Output the (X, Y) coordinate of the center of the cell containing the given text.  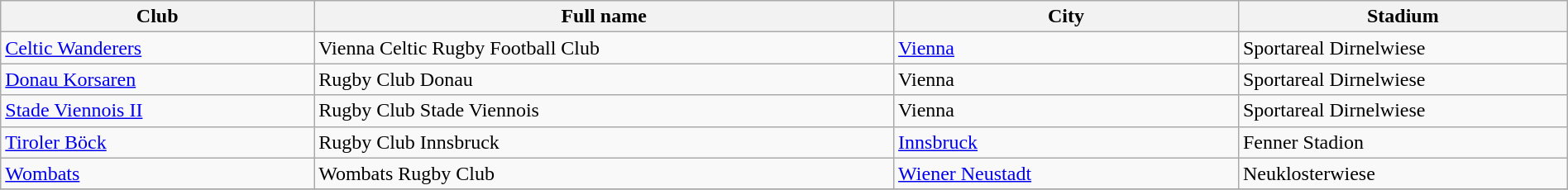
Rugby Club Stade Viennois (604, 111)
Fenner Stadion (1403, 142)
Vienna Celtic Rugby Football Club (604, 48)
Club (157, 17)
Donau Korsaren (157, 79)
Tiroler Böck (157, 142)
Wombats Rugby Club (604, 173)
Celtic Wanderers (157, 48)
City (1067, 17)
Stade Viennois II (157, 111)
Wiener Neustadt (1067, 173)
Stadium (1403, 17)
Rugby Club Donau (604, 79)
Full name (604, 17)
Wombats (157, 173)
Neuklosterwiese (1403, 173)
Innsbruck (1067, 142)
Rugby Club Innsbruck (604, 142)
